Return [X, Y] of the center of cell containing provided text 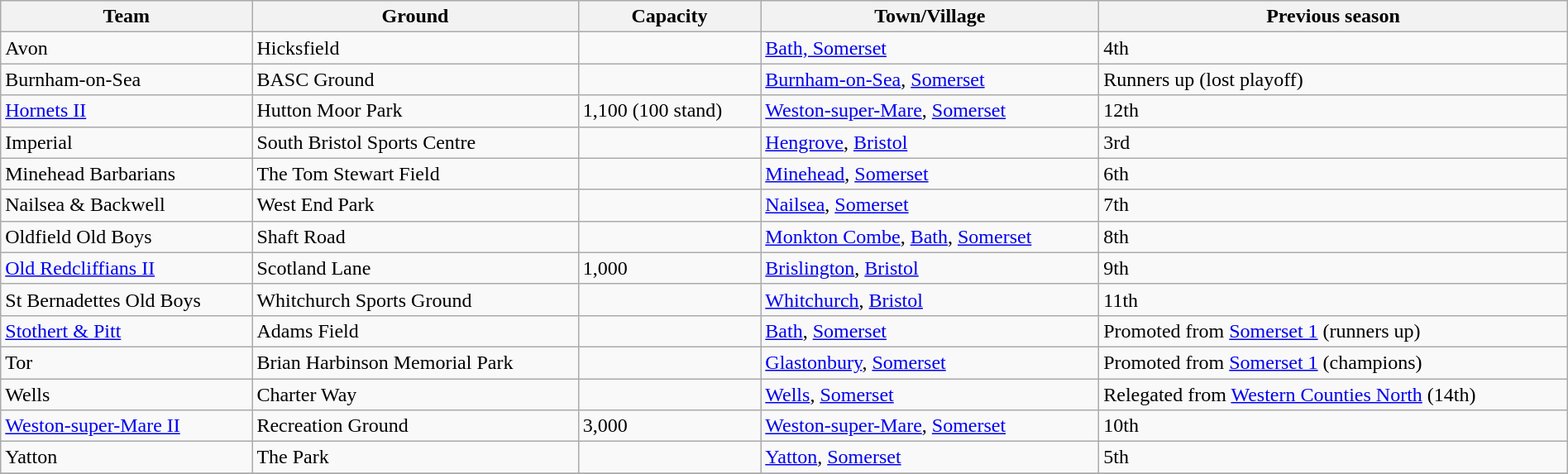
Hengrove, Bristol [930, 142]
BASC Ground [415, 79]
Nailsea & Backwell [127, 205]
11th [1333, 299]
Whitchurch, Bristol [930, 299]
Stothert & Pitt [127, 331]
Town/Village [930, 17]
9th [1333, 268]
1,000 [670, 268]
Promoted from Somerset 1 (runners up) [1333, 331]
Monkton Combe, Bath, Somerset [930, 237]
Burnham-on-Sea, Somerset [930, 79]
7th [1333, 205]
Capacity [670, 17]
Shaft Road [415, 237]
Yatton, Somerset [930, 457]
Oldfield Old Boys [127, 237]
St Bernadettes Old Boys [127, 299]
Avon [127, 48]
1,100 (100 stand) [670, 111]
Wells [127, 395]
Promoted from Somerset 1 (champions) [1333, 362]
Adams Field [415, 331]
Glastonbury, Somerset [930, 362]
Brislington, Bristol [930, 268]
Minehead, Somerset [930, 174]
Recreation Ground [415, 426]
Runners up (lost playoff) [1333, 79]
Ground [415, 17]
Charter Way [415, 395]
12th [1333, 111]
10th [1333, 426]
8th [1333, 237]
Weston-super-Mare II [127, 426]
Nailsea, Somerset [930, 205]
Wells, Somerset [930, 395]
Minehead Barbarians [127, 174]
The Tom Stewart Field [415, 174]
6th [1333, 174]
Brian Harbinson Memorial Park [415, 362]
South Bristol Sports Centre [415, 142]
Imperial [127, 142]
Whitchurch Sports Ground [415, 299]
Hornets II [127, 111]
3,000 [670, 426]
Relegated from Western Counties North (14th) [1333, 395]
Burnham-on-Sea [127, 79]
4th [1333, 48]
The Park [415, 457]
Hicksfield [415, 48]
Yatton [127, 457]
3rd [1333, 142]
Old Redcliffians II [127, 268]
5th [1333, 457]
Previous season [1333, 17]
West End Park [415, 205]
Team [127, 17]
Scotland Lane [415, 268]
Hutton Moor Park [415, 111]
Tor [127, 362]
